Output the [x, y] coordinate of the center of the cell containing the given text.  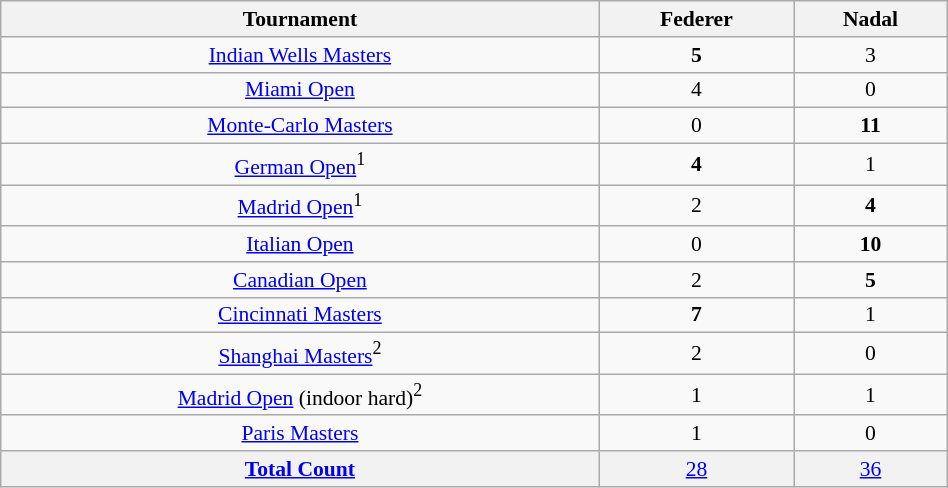
Cincinnati Masters [300, 316]
11 [870, 126]
Federer [696, 19]
Madrid Open1 [300, 206]
Monte-Carlo Masters [300, 126]
Tournament [300, 19]
36 [870, 469]
7 [696, 316]
28 [696, 469]
Nadal [870, 19]
Total Count [300, 469]
Canadian Open [300, 280]
Indian Wells Masters [300, 55]
Italian Open [300, 244]
Miami Open [300, 90]
10 [870, 244]
Madrid Open (indoor hard)2 [300, 394]
Paris Masters [300, 434]
German Open1 [300, 164]
Shanghai Masters2 [300, 354]
3 [870, 55]
